Return the (X, Y) coordinate for the center point of the cell that contains the specified text.  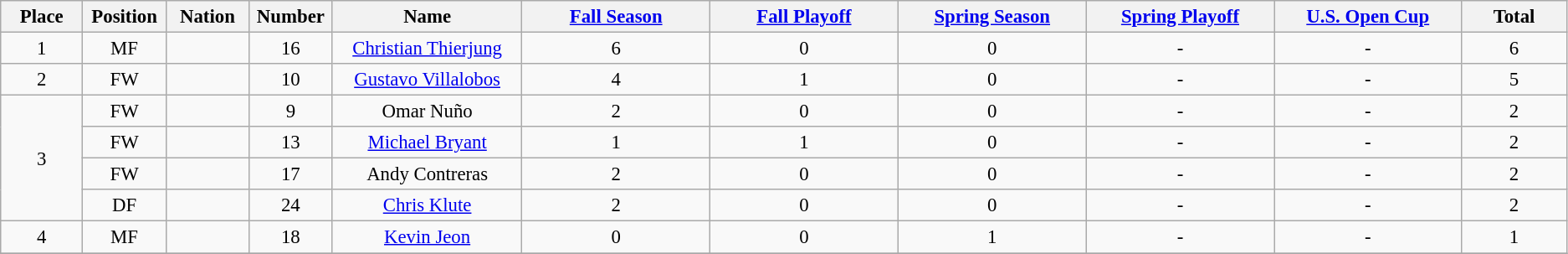
16 (290, 49)
Fall Playoff (805, 17)
Spring Playoff (1180, 17)
Omar Nuño (427, 111)
Position (125, 17)
Nation (208, 17)
DF (125, 205)
17 (290, 174)
24 (290, 205)
18 (290, 237)
10 (290, 80)
Name (427, 17)
U.S. Open Cup (1368, 17)
Gustavo Villalobos (427, 80)
Place (42, 17)
9 (290, 111)
Fall Season (616, 17)
Number (290, 17)
Chris Klute (427, 205)
3 (42, 158)
Total (1514, 17)
Andy Contreras (427, 174)
Spring Season (992, 17)
13 (290, 143)
5 (1514, 80)
Kevin Jeon (427, 237)
Michael Bryant (427, 143)
Christian Thierjung (427, 49)
